From the cell containing the given text, extract its center point as [X, Y] coordinate. 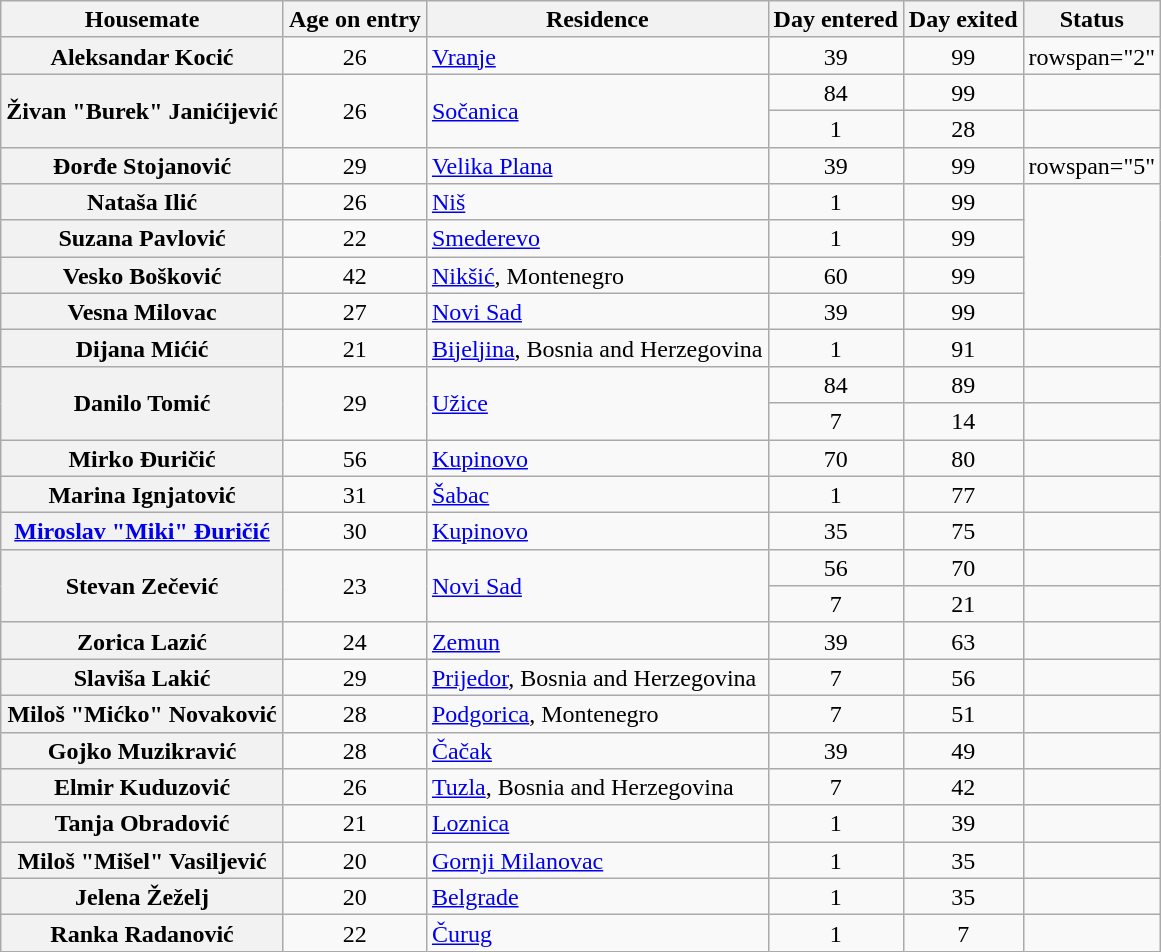
Čačak [597, 750]
63 [963, 640]
Housemate [142, 20]
Zemun [597, 640]
Residence [597, 20]
91 [963, 348]
Bijeljina, Bosnia and Herzegovina [597, 348]
Vranje [597, 56]
31 [354, 494]
Prijedor, Bosnia and Herzegovina [597, 678]
Ranka Radanović [142, 934]
Niš [597, 202]
Tanja Obradović [142, 824]
Nikšić, Montenegro [597, 276]
Tuzla, Bosnia and Herzegovina [597, 788]
Belgrade [597, 896]
Šabac [597, 494]
Suzana Pavlović [142, 238]
Miloš "Mićko" Novaković [142, 714]
89 [963, 384]
Đorđe Stojanović [142, 166]
Elmir Kuduzović [142, 788]
Jelena Žeželj [142, 896]
rowspan="5" [1092, 166]
Živan "Burek" Janićijević [142, 110]
30 [354, 532]
27 [354, 312]
Miloš "Mišel" Vasiljević [142, 860]
24 [354, 640]
Marina Ignjatović [142, 494]
Miroslav "Miki" Đuričić [142, 532]
Slaviša Lakić [142, 678]
Nataša Ilić [142, 202]
rowspan="2" [1092, 56]
Gojko Muzikravić [142, 750]
Danilo Tomić [142, 402]
Velika Plana [597, 166]
Dijana Mićić [142, 348]
80 [963, 458]
Vesko Bošković [142, 276]
51 [963, 714]
Gornji Milanovac [597, 860]
Status [1092, 20]
Užice [597, 402]
Aleksandar Kocić [142, 56]
Zorica Lazić [142, 640]
Loznica [597, 824]
Age on entry [354, 20]
14 [963, 422]
Day exited [963, 20]
49 [963, 750]
Čurug [597, 934]
60 [836, 276]
Smederevo [597, 238]
Podgorica, Montenegro [597, 714]
23 [354, 586]
75 [963, 532]
77 [963, 494]
Stevan Zečević [142, 586]
Mirko Đuričić [142, 458]
Sočanica [597, 110]
Vesna Milovac [142, 312]
Day entered [836, 20]
